Return [x, y] of the center of cell containing provided text 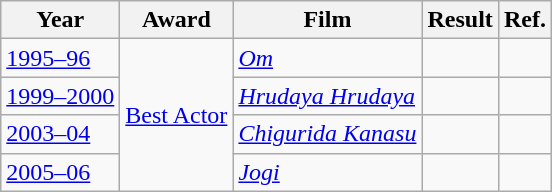
Film [328, 20]
1995–96 [60, 58]
Ref. [524, 20]
Year [60, 20]
Chigurida Kanasu [328, 134]
Jogi [328, 172]
1999–2000 [60, 96]
Result [460, 20]
Hrudaya Hrudaya [328, 96]
Award [176, 20]
Best Actor [176, 115]
2003–04 [60, 134]
2005–06 [60, 172]
Om [328, 58]
